Extract the [X, Y] coordinate from the center of the cell holding the provided text.  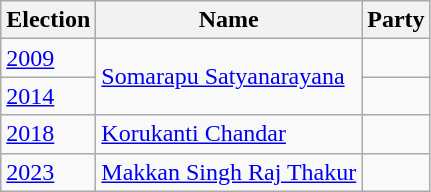
Name [229, 20]
2018 [48, 134]
2023 [48, 172]
2009 [48, 58]
Korukanti Chandar [229, 134]
Election [48, 20]
Makkan Singh Raj Thakur [229, 172]
2014 [48, 96]
Party [396, 20]
Somarapu Satyanarayana [229, 77]
